Search for the cell housing the specified text and yield its (x, y) center coordinate. 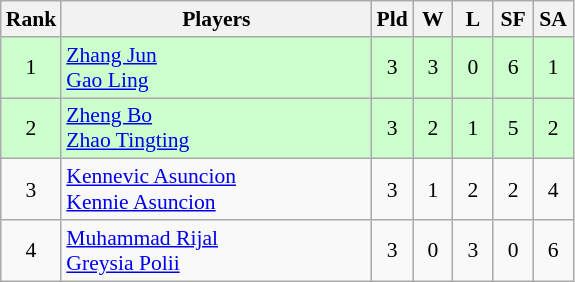
SA (553, 19)
Pld (392, 19)
Kennevic Asuncion Kennie Asuncion (216, 190)
Zhang Jun Gao Ling (216, 68)
Zheng Bo Zhao Tingting (216, 128)
Muhammad Rijal Greysia Polii (216, 250)
SF (513, 19)
5 (513, 128)
W (433, 19)
Players (216, 19)
Rank (32, 19)
L (473, 19)
